Determine the [X, Y] coordinate at the center of the cell enclosing the given text.  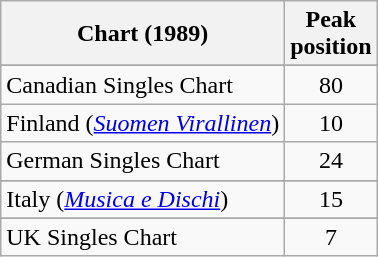
10 [331, 123]
80 [331, 85]
Finland (Suomen Virallinen) [143, 123]
24 [331, 161]
Canadian Singles Chart [143, 85]
Chart (1989) [143, 34]
German Singles Chart [143, 161]
Italy (Musica e Dischi) [143, 199]
UK Singles Chart [143, 237]
Peakposition [331, 34]
15 [331, 199]
7 [331, 237]
